Detect which cell encompasses the target text, then output its [x, y] center coordinate. 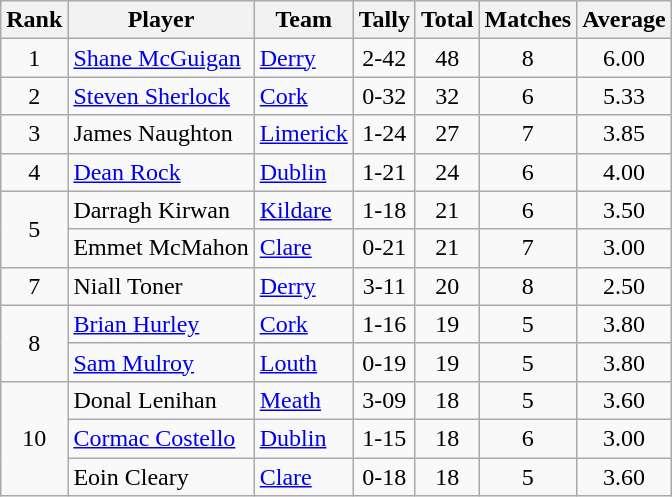
Brian Hurley [161, 324]
1-16 [384, 324]
James Naughton [161, 134]
2-42 [384, 58]
Total [447, 20]
24 [447, 172]
Limerick [304, 134]
1-18 [384, 210]
3-09 [384, 400]
Meath [304, 400]
Average [624, 20]
32 [447, 96]
Tally [384, 20]
Niall Toner [161, 286]
Emmet McMahon [161, 248]
Team [304, 20]
Matches [528, 20]
0-32 [384, 96]
Steven Sherlock [161, 96]
0-19 [384, 362]
Shane McGuigan [161, 58]
Sam Mulroy [161, 362]
0-18 [384, 477]
10 [34, 438]
Cormac Costello [161, 438]
1-21 [384, 172]
27 [447, 134]
1-15 [384, 438]
Eoin Cleary [161, 477]
Player [161, 20]
4.00 [624, 172]
6.00 [624, 58]
Darragh Kirwan [161, 210]
4 [34, 172]
5.33 [624, 96]
Rank [34, 20]
0-21 [384, 248]
1-24 [384, 134]
2.50 [624, 286]
1 [34, 58]
3.50 [624, 210]
3-11 [384, 286]
48 [447, 58]
2 [34, 96]
20 [447, 286]
Louth [304, 362]
3 [34, 134]
Dean Rock [161, 172]
3.85 [624, 134]
Kildare [304, 210]
Donal Lenihan [161, 400]
